Determine the (x, y) coordinate at the center of the cell enclosing the given text.  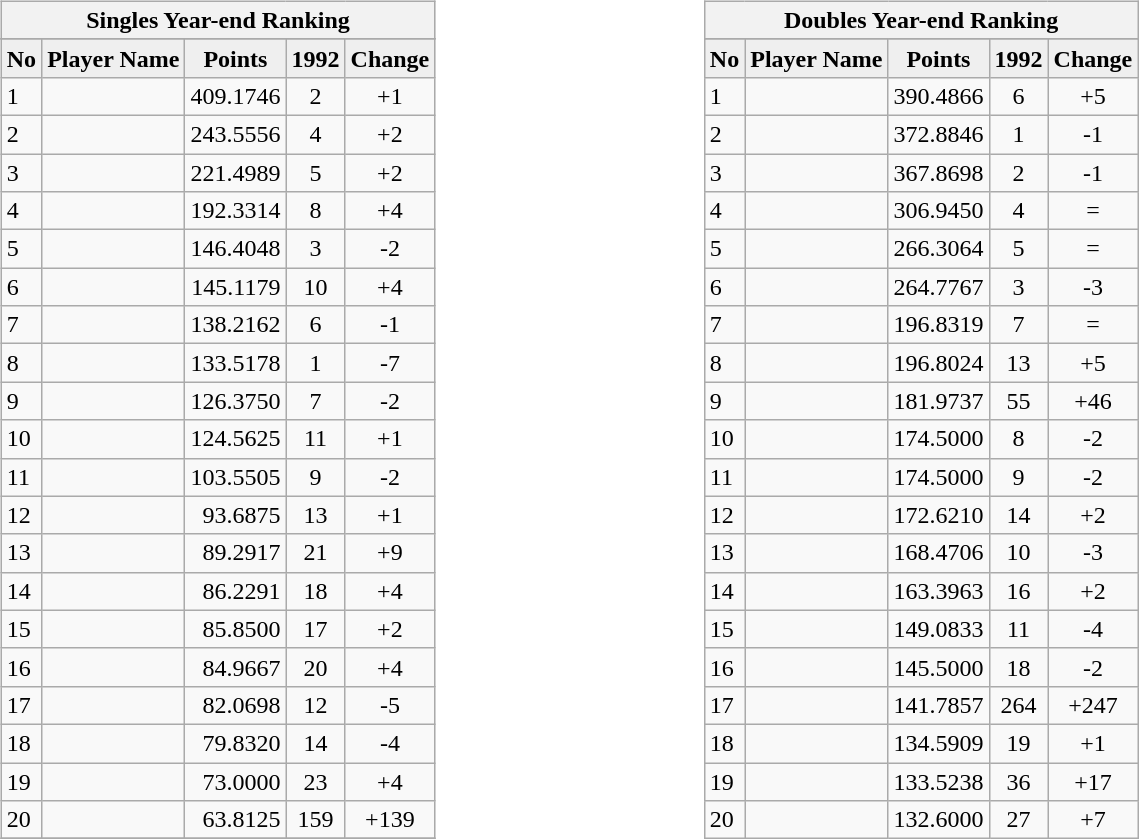
-5 (390, 705)
409.1746 (236, 96)
133.5178 (236, 363)
-7 (390, 363)
159 (316, 820)
+139 (390, 820)
390.4866 (938, 96)
21 (316, 553)
73.0000 (236, 781)
134.5909 (938, 743)
89.2917 (236, 553)
+9 (390, 553)
132.6000 (938, 820)
168.4706 (938, 553)
84.9667 (236, 667)
141.7857 (938, 705)
63.8125 (236, 820)
146.4048 (236, 249)
86.2291 (236, 591)
126.3750 (236, 401)
36 (1018, 781)
23 (316, 781)
138.2162 (236, 325)
133.5238 (938, 781)
172.6210 (938, 515)
145.5000 (938, 667)
+46 (1093, 401)
196.8319 (938, 325)
243.5556 (236, 134)
+17 (1093, 781)
163.3963 (938, 591)
27 (1018, 820)
+7 (1093, 820)
79.8320 (236, 743)
55 (1018, 401)
221.4989 (236, 173)
103.5505 (236, 477)
82.0698 (236, 705)
124.5625 (236, 439)
85.8500 (236, 629)
Singles Year-end Ranking (218, 20)
266.3064 (938, 249)
145.1179 (236, 287)
367.8698 (938, 173)
93.6875 (236, 515)
264.7767 (938, 287)
196.8024 (938, 363)
181.9737 (938, 401)
192.3314 (236, 211)
372.8846 (938, 134)
149.0833 (938, 629)
306.9450 (938, 211)
Doubles Year-end Ranking (921, 20)
+247 (1093, 705)
264 (1018, 705)
